Identify which cell holds the provided text, then report its (x, y) central coordinate. 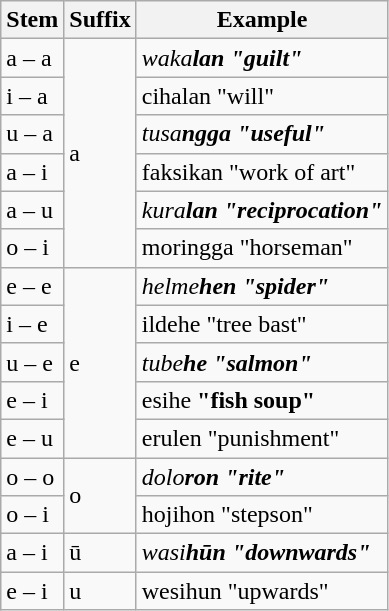
kuralan "reciprocation" (262, 210)
u – e (32, 362)
wakalan "guilt" (262, 58)
i – e (32, 324)
a (100, 153)
cihalan "will" (262, 96)
hojihon "stepson" (262, 515)
i – a (32, 96)
o – o (32, 477)
doloron "rite" (262, 477)
esihe "fish soup" (262, 400)
u – a (32, 134)
faksikan "work of art" (262, 172)
tusangga "useful" (262, 134)
wasihūn "downwards" (262, 553)
Example (262, 20)
tubehe "salmon" (262, 362)
e (100, 362)
a – a (32, 58)
Suffix (100, 20)
moringga "horseman" (262, 248)
ildehe "tree bast" (262, 324)
u (100, 591)
ū (100, 553)
erulen "punishment" (262, 438)
Stem (32, 20)
e – e (32, 286)
a – u (32, 210)
wesihun "upwards" (262, 591)
e – u (32, 438)
o (100, 496)
helmehen "spider" (262, 286)
